Extract the [x, y] coordinate from the center of the cell holding the provided text.  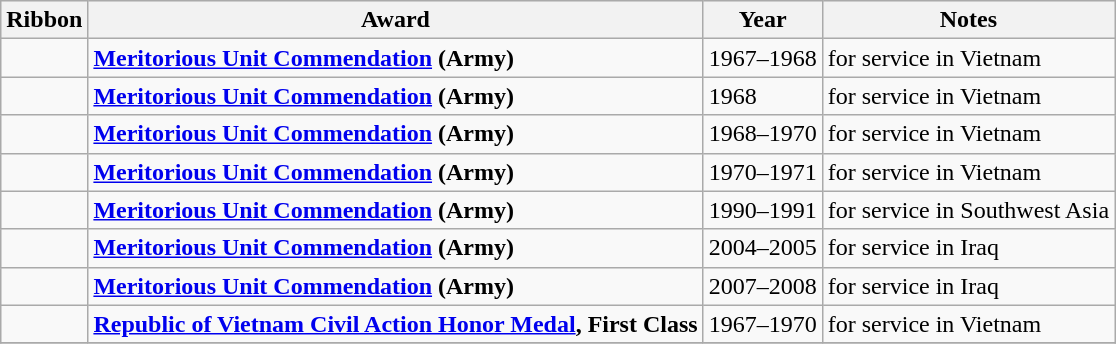
2007–2008 [762, 286]
2004–2005 [762, 248]
1970–1971 [762, 172]
Award [396, 20]
Republic of Vietnam Civil Action Honor Medal, First Class [396, 324]
Notes [968, 20]
1968 [762, 96]
for service in Southwest Asia [968, 210]
Ribbon [44, 20]
1967–1968 [762, 58]
1967–1970 [762, 324]
1968–1970 [762, 134]
1990–1991 [762, 210]
Year [762, 20]
